Locate the cell with the specified text and output its (X, Y) center coordinate. 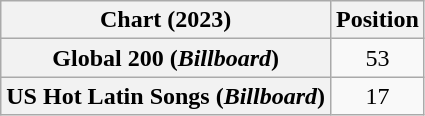
Global 200 (Billboard) (166, 58)
17 (378, 96)
Chart (2023) (166, 20)
US Hot Latin Songs (Billboard) (166, 96)
53 (378, 58)
Position (378, 20)
